Determine the (x, y) coordinate at the center of the cell enclosing the given text.  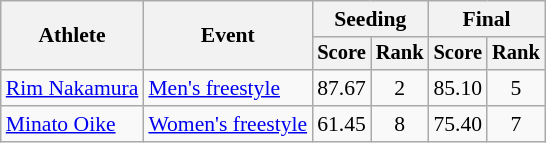
Seeding (370, 19)
Men's freestyle (228, 88)
85.10 (458, 88)
Rim Nakamura (72, 88)
87.67 (342, 88)
8 (400, 124)
Final (486, 19)
61.45 (342, 124)
7 (516, 124)
5 (516, 88)
Minato Oike (72, 124)
Event (228, 36)
2 (400, 88)
Women's freestyle (228, 124)
Athlete (72, 36)
75.40 (458, 124)
